Extract the (x, y) coordinate from the center of the cell holding the provided text.  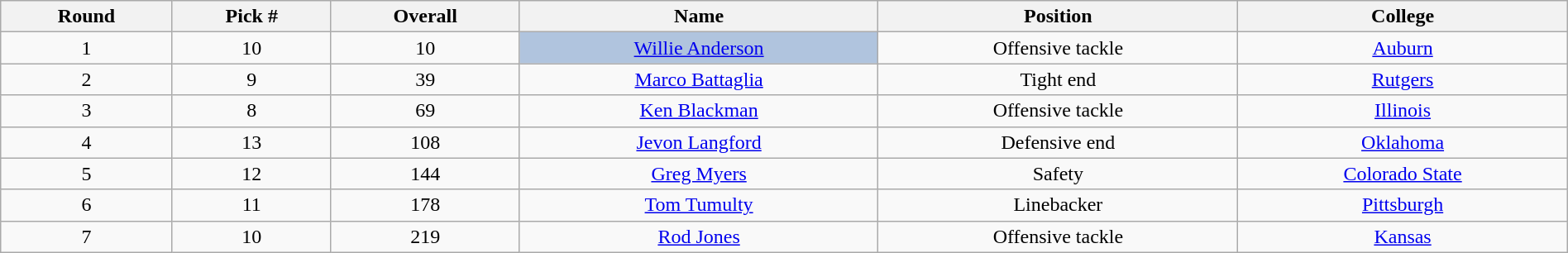
Oklahoma (1403, 142)
178 (425, 205)
5 (87, 174)
69 (425, 111)
Colorado State (1403, 174)
1 (87, 48)
144 (425, 174)
2 (87, 79)
Tom Tumulty (699, 205)
Position (1059, 17)
Marco Battaglia (699, 79)
3 (87, 111)
Greg Myers (699, 174)
Round (87, 17)
12 (251, 174)
Safety (1059, 174)
Jevon Langford (699, 142)
13 (251, 142)
Kansas (1403, 236)
Rod Jones (699, 236)
39 (425, 79)
Tight end (1059, 79)
6 (87, 205)
Rutgers (1403, 79)
Pick # (251, 17)
11 (251, 205)
Ken Blackman (699, 111)
Name (699, 17)
Illinois (1403, 111)
9 (251, 79)
College (1403, 17)
Linebacker (1059, 205)
Pittsburgh (1403, 205)
Defensive end (1059, 142)
8 (251, 111)
7 (87, 236)
Overall (425, 17)
108 (425, 142)
Auburn (1403, 48)
Willie Anderson (699, 48)
219 (425, 236)
4 (87, 142)
